Capture the cell that displays the provided text and extract its (X, Y) central coordinate. 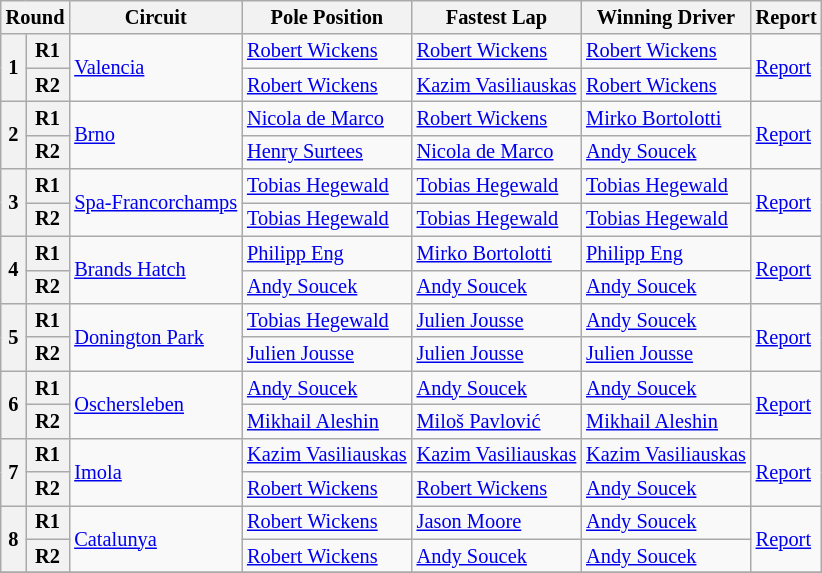
Brno (156, 134)
Circuit (156, 17)
Round (36, 17)
4 (14, 270)
Henry Surtees (327, 152)
Donington Park (156, 336)
3 (14, 202)
2 (14, 134)
Oschersleben (156, 404)
1 (14, 68)
Brands Hatch (156, 270)
Winning Driver (666, 17)
Miloš Pavlović (497, 421)
Jason Moore (497, 522)
Pole Position (327, 17)
Valencia (156, 68)
Fastest Lap (497, 17)
8 (14, 538)
Imola (156, 472)
Catalunya (156, 538)
5 (14, 336)
Spa-Francorchamps (156, 202)
7 (14, 472)
6 (14, 404)
